Locate the cell with the specified text and output its [x, y] center coordinate. 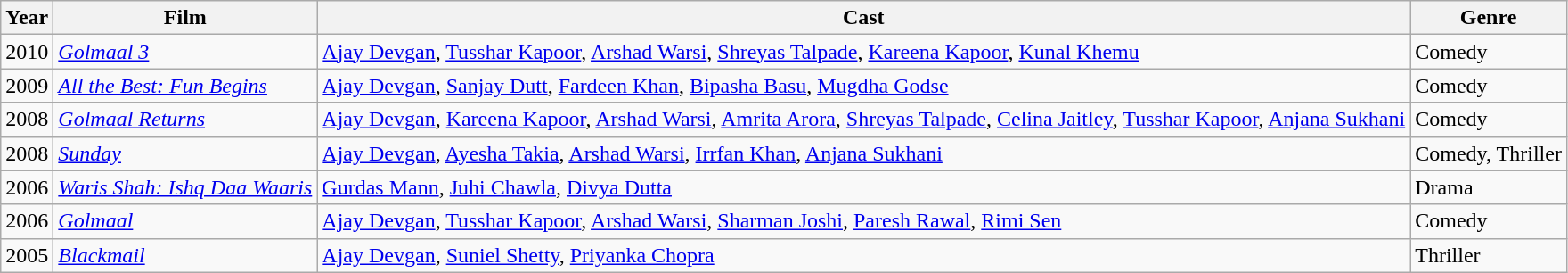
Waris Shah: Ishq Daa Waaris [185, 187]
Golmaal [185, 221]
Drama [1489, 187]
Film [185, 18]
Blackmail [185, 255]
Cast [864, 18]
Ajay Devgan, Sanjay Dutt, Fardeen Khan, Bipasha Basu, Mugdha Godse [864, 86]
Year [27, 18]
Genre [1489, 18]
Ajay Devgan, Tusshar Kapoor, Arshad Warsi, Shreyas Talpade, Kareena Kapoor, Kunal Khemu [864, 52]
Golmaal Returns [185, 120]
All the Best: Fun Begins [185, 86]
Golmaal 3 [185, 52]
Thriller [1489, 255]
Gurdas Mann, Juhi Chawla, Divya Dutta [864, 187]
2010 [27, 52]
Ajay Devgan, Ayesha Takia, Arshad Warsi, Irrfan Khan, Anjana Sukhani [864, 153]
Comedy, Thriller [1489, 153]
Ajay Devgan, Tusshar Kapoor, Arshad Warsi, Sharman Joshi, Paresh Rawal, Rimi Sen [864, 221]
Ajay Devgan, Kareena Kapoor, Arshad Warsi, Amrita Arora, Shreyas Talpade, Celina Jaitley, Tusshar Kapoor, Anjana Sukhani [864, 120]
2009 [27, 86]
Ajay Devgan, Suniel Shetty, Priyanka Chopra [864, 255]
Sunday [185, 153]
2005 [27, 255]
